Find where the given text appears and provide that cell's center as (x, y) coordinate. 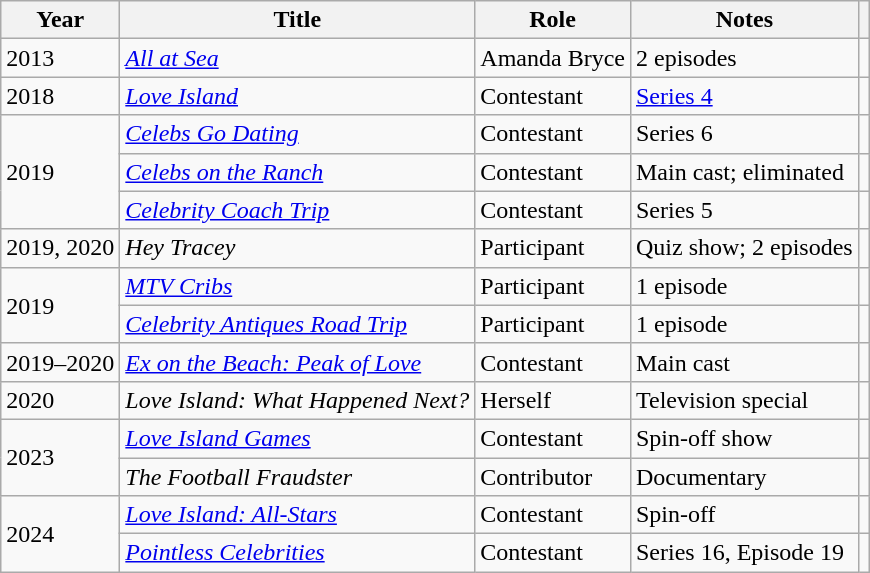
Spin-off show (744, 438)
Documentary (744, 477)
Celebrity Antiques Road Trip (298, 324)
Notes (744, 20)
Celebs Go Dating (298, 134)
Hey Tracey (298, 248)
The Football Fraudster (298, 477)
Celebs on the Ranch (298, 172)
All at Sea (298, 58)
Spin-off (744, 515)
2 episodes (744, 58)
Love Island: All-Stars (298, 515)
Series 4 (744, 96)
MTV Cribs (298, 286)
Series 5 (744, 210)
Contributor (553, 477)
Love Island Games (298, 438)
Series 6 (744, 134)
Main cast (744, 362)
2020 (60, 400)
Celebrity Coach Trip (298, 210)
Year (60, 20)
Love Island: What Happened Next? (298, 400)
Main cast; eliminated (744, 172)
Title (298, 20)
Role (553, 20)
2019–2020 (60, 362)
Television special (744, 400)
Herself (553, 400)
Ex on the Beach: Peak of Love (298, 362)
Love Island (298, 96)
Series 16, Episode 19 (744, 553)
2013 (60, 58)
2019, 2020 (60, 248)
Amanda Bryce (553, 58)
2023 (60, 457)
Quiz show; 2 episodes (744, 248)
2018 (60, 96)
2024 (60, 534)
Pointless Celebrities (298, 553)
